Scan for the cell matching the given text and deliver its (X, Y) coordinate at center. 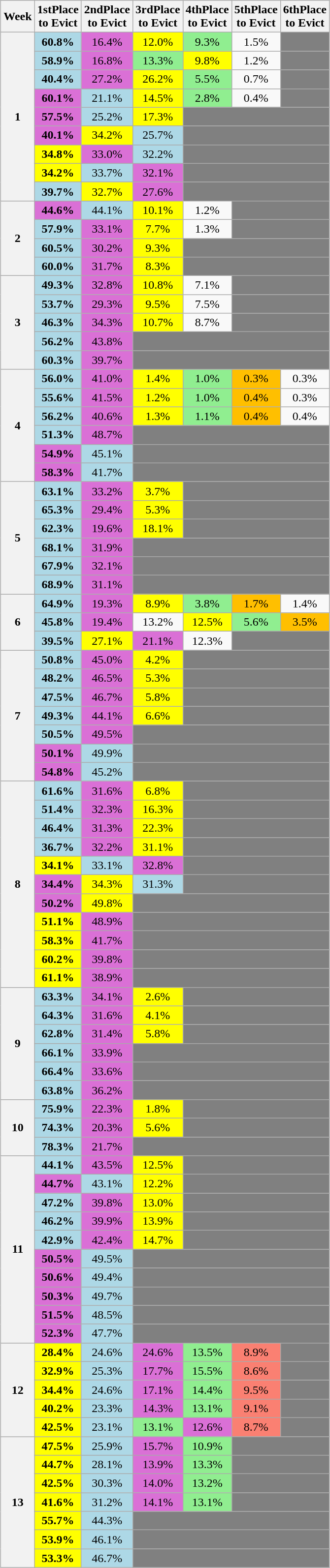
8.3% (158, 267)
52.3% (58, 1333)
42.9% (58, 1240)
63.8% (58, 1090)
33.7% (107, 173)
57.9% (58, 229)
7.5% (207, 304)
51.3% (58, 435)
10.1% (158, 210)
38.9% (107, 978)
41.5% (107, 397)
10 (18, 1127)
13.0% (158, 1203)
47.7% (107, 1333)
33.6% (107, 1071)
48.2% (58, 678)
65.3% (58, 510)
62.3% (58, 528)
74.3% (58, 1127)
33.9% (107, 1053)
51.1% (58, 922)
3.8% (207, 603)
23.1% (107, 1427)
14.3% (158, 1408)
31.2% (107, 1502)
1.5% (256, 42)
6 (18, 622)
63.1% (58, 491)
5.5% (207, 79)
55.7% (58, 1521)
54.9% (58, 453)
54.8% (58, 772)
39.9% (107, 1221)
12.3% (207, 641)
26.2% (158, 79)
66.1% (58, 1053)
25.9% (107, 1446)
32.7% (107, 191)
61.6% (58, 790)
31.9% (107, 547)
14.7% (158, 1240)
30.3% (107, 1483)
40.4% (58, 79)
47.2% (58, 1203)
31.4% (107, 1034)
60.8% (58, 42)
28.4% (58, 1352)
23.3% (107, 1408)
40.2% (58, 1408)
60.5% (58, 247)
41.0% (107, 379)
17.3% (158, 117)
63.3% (58, 996)
3.5% (304, 622)
57.5% (58, 117)
50.2% (58, 903)
6thPlaceto Evict (304, 17)
49.4% (107, 1277)
40.6% (107, 416)
68.9% (58, 585)
18.1% (158, 528)
4.2% (158, 660)
33.0% (107, 154)
45.0% (107, 660)
14.0% (158, 1483)
46.5% (107, 678)
36.2% (107, 1090)
27.6% (158, 191)
51.4% (58, 809)
46.3% (58, 323)
3rdPlaceto Evict (158, 17)
62.8% (58, 1034)
44.6% (58, 210)
3 (18, 323)
67.9% (58, 566)
55.6% (58, 397)
2.8% (207, 98)
25.2% (107, 117)
39.5% (58, 641)
49.7% (107, 1296)
60.1% (58, 98)
33.2% (107, 491)
8 (18, 884)
9 (18, 1043)
12.6% (207, 1427)
15.5% (207, 1371)
2 (18, 238)
60.2% (58, 959)
16.8% (107, 60)
49.9% (107, 753)
64.3% (58, 1015)
45.2% (107, 772)
43.5% (107, 1165)
48.5% (107, 1315)
6.8% (158, 790)
53.9% (58, 1539)
1.1% (207, 416)
68.1% (58, 547)
60.3% (58, 360)
29.3% (107, 304)
25.3% (107, 1371)
19.4% (107, 622)
25.7% (158, 135)
49.8% (107, 903)
13.5% (207, 1352)
13 (18, 1502)
9.8% (207, 60)
10.8% (158, 285)
29.4% (107, 510)
4 (18, 425)
50.6% (58, 1277)
5thPlaceto Evict (256, 17)
41.6% (58, 1502)
61.1% (58, 978)
66.4% (58, 1071)
40.1% (58, 135)
14.4% (207, 1389)
11 (18, 1249)
14.5% (158, 98)
2.6% (158, 996)
21.7% (107, 1146)
3.7% (158, 491)
15.7% (158, 1446)
19.6% (107, 528)
7.7% (158, 229)
Week (18, 17)
1.8% (158, 1109)
19.3% (107, 603)
0.7% (256, 79)
4thPlaceto Evict (207, 17)
28.1% (107, 1465)
32.9% (58, 1371)
5 (18, 538)
43.1% (107, 1184)
10.9% (207, 1446)
7 (18, 716)
43.8% (107, 341)
1stPlaceto Evict (58, 17)
46.2% (58, 1221)
53.3% (58, 1558)
14.1% (158, 1502)
48.9% (107, 922)
9.1% (256, 1408)
6.6% (158, 716)
50.3% (58, 1296)
48.7% (107, 435)
64.9% (58, 603)
58.9% (58, 60)
36.7% (58, 846)
30.2% (107, 247)
75.9% (58, 1109)
16.4% (107, 42)
42.4% (107, 1240)
7.1% (207, 285)
27.2% (107, 79)
20.3% (107, 1127)
16.3% (158, 809)
60.0% (58, 267)
46.4% (58, 828)
8.6% (256, 1371)
12.2% (158, 1184)
1 (18, 117)
12.0% (158, 42)
1.7% (256, 603)
45.8% (58, 622)
12 (18, 1389)
32.3% (107, 809)
34.8% (58, 154)
17.7% (158, 1371)
50.8% (58, 660)
56.0% (58, 379)
53.7% (58, 304)
17.1% (158, 1389)
44.3% (107, 1521)
78.3% (58, 1146)
2ndPlaceto Evict (107, 17)
31.7% (107, 267)
4.1% (158, 1015)
46.1% (107, 1539)
10.7% (158, 323)
45.1% (107, 453)
51.5% (58, 1315)
50.1% (58, 753)
27.1% (107, 641)
